Extract the (X, Y) coordinate from the center of the cell holding the provided text.  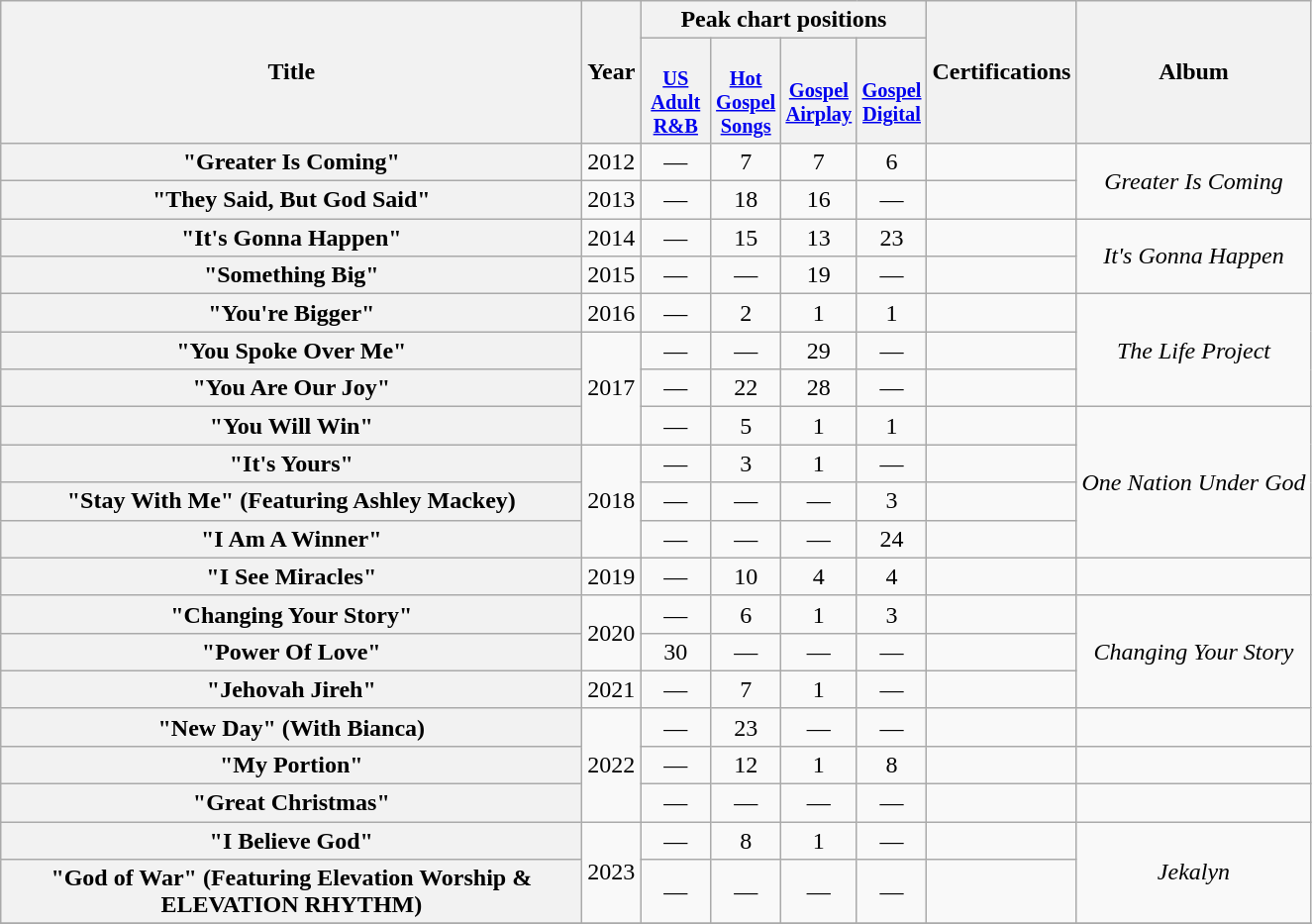
"They Said, But God Said" (291, 200)
2020 (612, 633)
2015 (612, 275)
2012 (612, 161)
13 (819, 238)
15 (747, 238)
One Nation Under God (1194, 482)
"Stay With Me" (Featuring Ashley Mackey) (291, 501)
2013 (612, 200)
Certifications (1002, 72)
2023 (612, 873)
Album (1194, 72)
Jekalyn (1194, 873)
2016 (612, 313)
"I Am A Winner" (291, 539)
22 (747, 388)
"I Believe God" (291, 841)
12 (747, 765)
Changing Your Story (1194, 652)
"You're Bigger" (291, 313)
"You Spoke Over Me" (291, 351)
"You Are Our Joy" (291, 388)
Gospel Digital (891, 91)
Greater Is Coming (1194, 180)
28 (819, 388)
2017 (612, 388)
Peak chart positions (784, 20)
"Jehovah Jireh" (291, 689)
10 (747, 576)
Hot Gospel Songs (747, 91)
"My Portion" (291, 765)
"Greater Is Coming" (291, 161)
2014 (612, 238)
"I See Miracles" (291, 576)
"Something Big" (291, 275)
Title (291, 72)
Year (612, 72)
It's Gonna Happen (1194, 257)
"You Will Win" (291, 426)
"Changing Your Story" (291, 614)
"New Day" (With Bianca) (291, 727)
"Power Of Love" (291, 652)
18 (747, 200)
"It's Yours" (291, 463)
2 (747, 313)
29 (819, 351)
"God of War" (Featuring Elevation Worship & ELEVATION RHYTHM) (291, 891)
The Life Project (1194, 351)
Gospel Airplay (819, 91)
5 (747, 426)
"Great Christmas" (291, 803)
US Adult R&B (675, 91)
"It's Gonna Happen" (291, 238)
30 (675, 652)
2019 (612, 576)
2021 (612, 689)
19 (819, 275)
2022 (612, 765)
16 (819, 200)
2018 (612, 501)
24 (891, 539)
